Search for the cell housing the specified text and yield its (x, y) center coordinate. 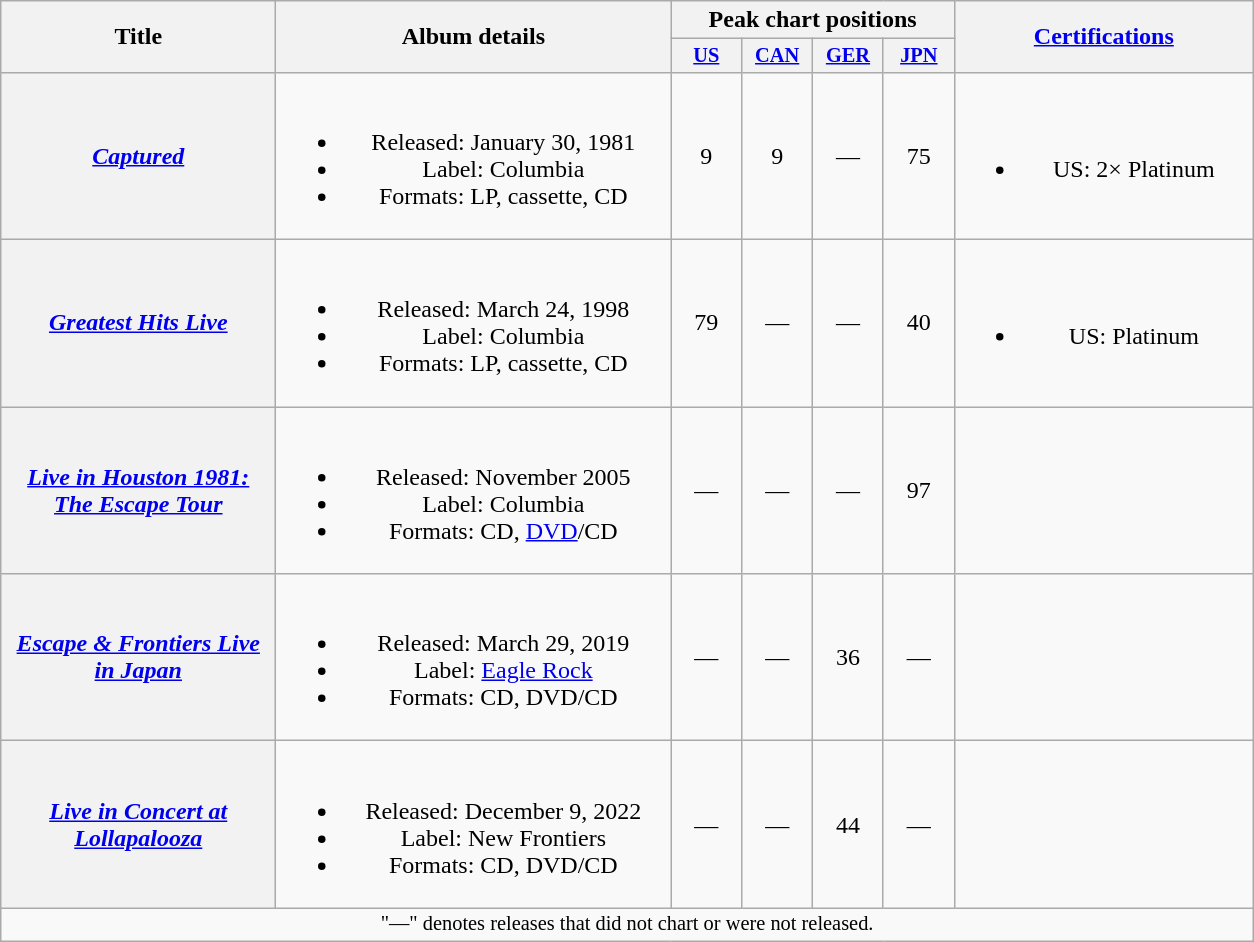
Escape & Frontiers Live in Japan (138, 658)
79 (706, 324)
"—" denotes releases that did not chart or were not released. (628, 925)
97 (918, 490)
40 (918, 324)
Released: January 30, 1981Label: ColumbiaFormats: LP, cassette, CD (474, 156)
Greatest Hits Live (138, 324)
Peak chart positions (812, 20)
JPN (918, 56)
Live in Concert at Lollapalooza (138, 824)
Captured (138, 156)
Title (138, 37)
US (706, 56)
US: 2× Platinum (1104, 156)
CAN (778, 56)
US: Platinum (1104, 324)
36 (848, 658)
Released: December 9, 2022Label: New FrontiersFormats: CD, DVD/CD (474, 824)
GER (848, 56)
Released: November 2005Label: ColumbiaFormats: CD, DVD/CD (474, 490)
Released: March 24, 1998Label: ColumbiaFormats: LP, cassette, CD (474, 324)
Album details (474, 37)
Live in Houston 1981: The Escape Tour (138, 490)
75 (918, 156)
44 (848, 824)
Certifications (1104, 37)
Released: March 29, 2019Label: Eagle RockFormats: CD, DVD/CD (474, 658)
